Provide the (X, Y) coordinate of the cell's center where the given text is located.  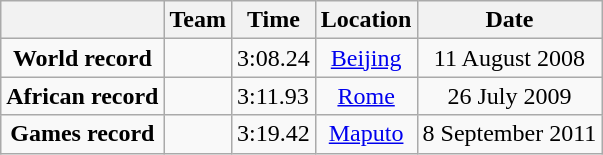
Team (198, 20)
Games record (82, 134)
11 August 2008 (510, 58)
3:08.24 (274, 58)
Beijing (366, 58)
8 September 2011 (510, 134)
3:19.42 (274, 134)
Time (274, 20)
Date (510, 20)
African record (82, 96)
26 July 2009 (510, 96)
Rome (366, 96)
3:11.93 (274, 96)
Maputo (366, 134)
World record (82, 58)
Location (366, 20)
